Extract the (X, Y) coordinate from the center of the cell holding the provided text.  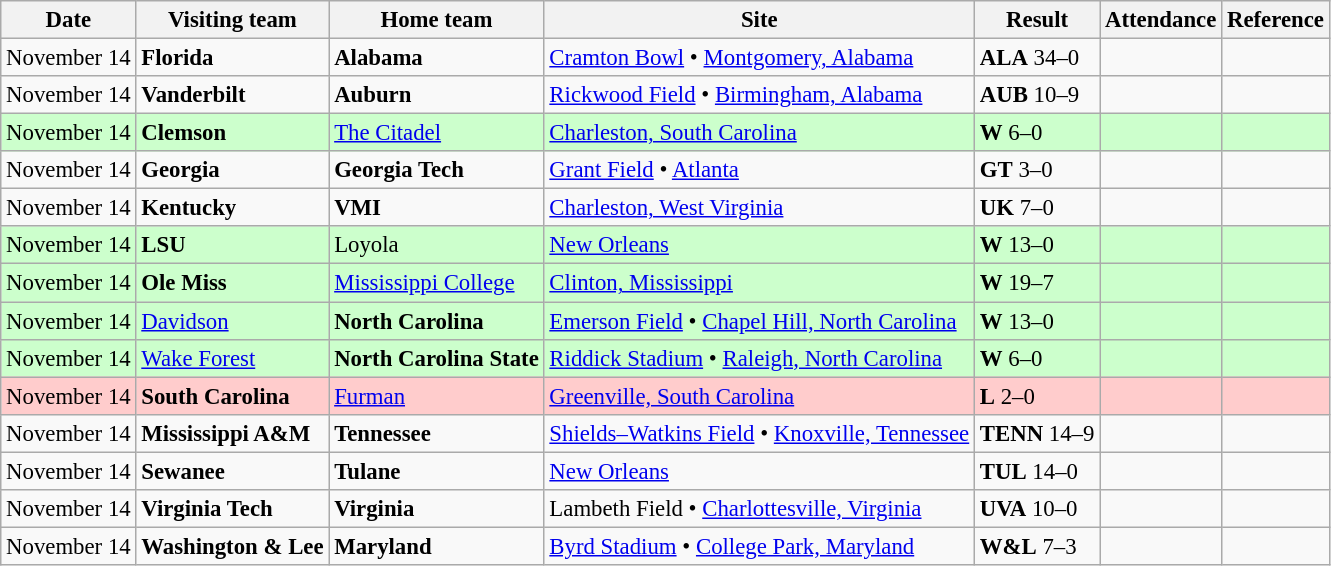
Home team (436, 20)
Rickwood Field • Birmingham, Alabama (759, 95)
GT 3–0 (1038, 170)
Ole Miss (232, 283)
Clemson (232, 133)
Vanderbilt (232, 95)
Virginia Tech (232, 509)
Tulane (436, 471)
South Carolina (232, 396)
Auburn (436, 95)
Davidson (232, 321)
North Carolina State (436, 358)
Loyola (436, 245)
Sewanee (232, 471)
Virginia (436, 509)
The Citadel (436, 133)
Tennessee (436, 433)
Wake Forest (232, 358)
Georgia Tech (436, 170)
Maryland (436, 546)
Grant Field • Atlanta (759, 170)
Mississippi College (436, 283)
ALA 34–0 (1038, 58)
Furman (436, 396)
UK 7–0 (1038, 208)
Washington & Lee (232, 546)
TUL 14–0 (1038, 471)
Site (759, 20)
Lambeth Field • Charlottesville, Virginia (759, 509)
Reference (1276, 20)
L 2–0 (1038, 396)
Cramton Bowl • Montgomery, Alabama (759, 58)
Date (68, 20)
Kentucky (232, 208)
Shields–Watkins Field • Knoxville, Tennessee (759, 433)
Visiting team (232, 20)
Emerson Field • Chapel Hill, North Carolina (759, 321)
W&L 7–3 (1038, 546)
LSU (232, 245)
Georgia (232, 170)
TENN 14–9 (1038, 433)
North Carolina (436, 321)
Result (1038, 20)
Attendance (1161, 20)
UVA 10–0 (1038, 509)
Mississippi A&M (232, 433)
Greenville, South Carolina (759, 396)
Alabama (436, 58)
Charleston, West Virginia (759, 208)
W 19–7 (1038, 283)
VMI (436, 208)
Charleston, South Carolina (759, 133)
Clinton, Mississippi (759, 283)
Riddick Stadium • Raleigh, North Carolina (759, 358)
AUB 10–9 (1038, 95)
Byrd Stadium • College Park, Maryland (759, 546)
Florida (232, 58)
